Return the [X, Y] coordinate for the center point of the cell that contains the specified text.  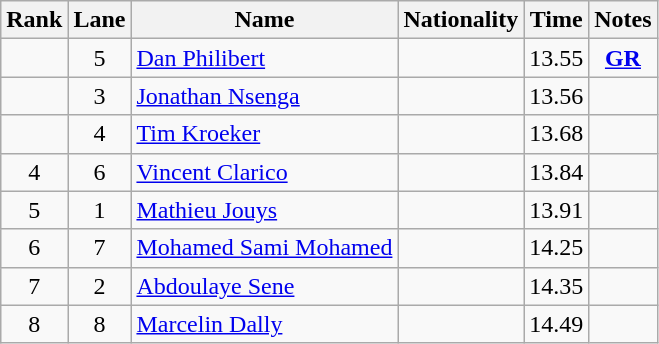
Jonathan Nsenga [264, 96]
13.84 [556, 172]
14.49 [556, 324]
1 [100, 210]
GR [623, 58]
Name [264, 20]
2 [100, 286]
Mathieu Jouys [264, 210]
13.56 [556, 96]
14.25 [556, 248]
Notes [623, 20]
14.35 [556, 286]
Marcelin Dally [264, 324]
13.68 [556, 134]
Lane [100, 20]
Dan Philibert [264, 58]
13.55 [556, 58]
13.91 [556, 210]
Tim Kroeker [264, 134]
3 [100, 96]
Time [556, 20]
Rank [34, 20]
Abdoulaye Sene [264, 286]
Vincent Clarico [264, 172]
Nationality [461, 20]
Mohamed Sami Mohamed [264, 248]
